Find where the given text appears and provide that cell's center as [x, y] coordinate. 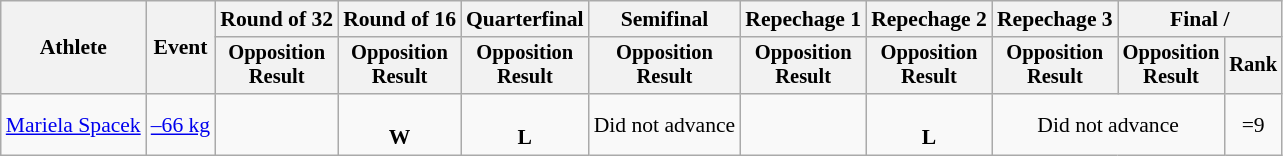
Quarterfinal [525, 19]
=9 [1253, 124]
Athlete [74, 48]
Final / [1200, 19]
Repechage 1 [803, 19]
Rank [1253, 66]
–66 kg [180, 124]
W [400, 124]
Semifinal [665, 19]
Repechage 2 [929, 19]
Round of 16 [400, 19]
Round of 32 [276, 19]
Repechage 3 [1055, 19]
Event [180, 48]
Mariela Spacek [74, 124]
